Find where the given text appears and provide that cell's center as (X, Y) coordinate. 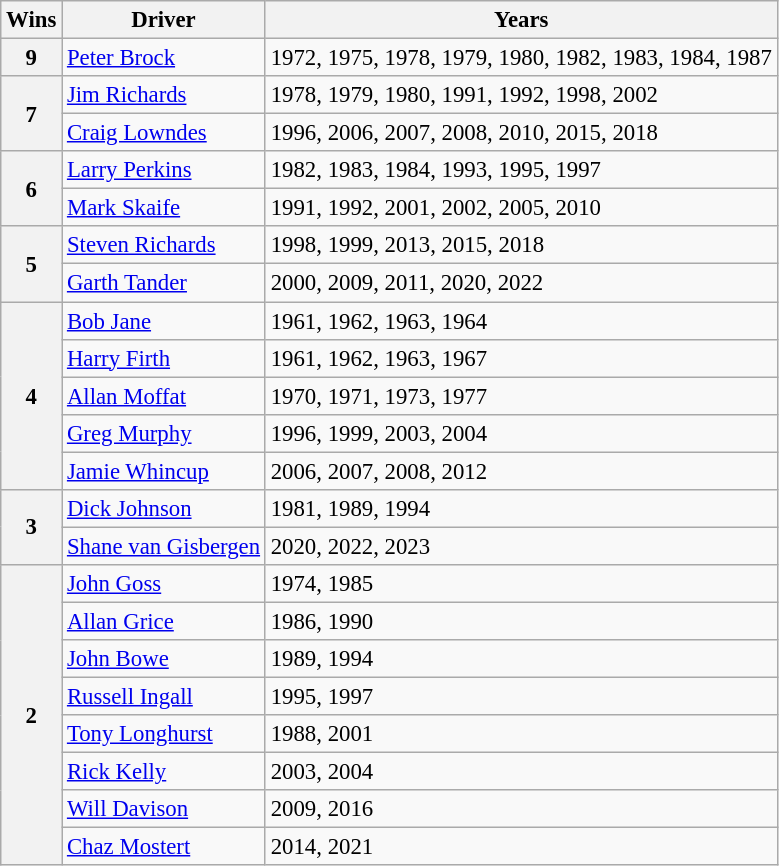
1961, 1962, 1963, 1964 (521, 321)
2009, 2016 (521, 809)
Garth Tander (164, 283)
1961, 1962, 1963, 1967 (521, 358)
5 (32, 264)
2003, 2004 (521, 772)
2014, 2021 (521, 847)
Allan Moffat (164, 396)
1996, 1999, 2003, 2004 (521, 433)
John Goss (164, 584)
9 (32, 58)
Mark Skaife (164, 208)
Craig Lowndes (164, 133)
Driver (164, 20)
Rick Kelly (164, 772)
Larry Perkins (164, 170)
Bob Jane (164, 321)
2020, 2022, 2023 (521, 546)
Will Davison (164, 809)
Chaz Mostert (164, 847)
Wins (32, 20)
1986, 1990 (521, 621)
Steven Richards (164, 245)
1982, 1983, 1984, 1993, 1995, 1997 (521, 170)
Dick Johnson (164, 509)
Peter Brock (164, 58)
Russell Ingall (164, 697)
1995, 1997 (521, 697)
John Bowe (164, 659)
1989, 1994 (521, 659)
1988, 2001 (521, 734)
3 (32, 528)
Jim Richards (164, 95)
1978, 1979, 1980, 1991, 1992, 1998, 2002 (521, 95)
2006, 2007, 2008, 2012 (521, 471)
1981, 1989, 1994 (521, 509)
Shane van Gisbergen (164, 546)
1991, 1992, 2001, 2002, 2005, 2010 (521, 208)
2000, 2009, 2011, 2020, 2022 (521, 283)
7 (32, 114)
Allan Grice (164, 621)
6 (32, 188)
Harry Firth (164, 358)
Greg Murphy (164, 433)
1996, 2006, 2007, 2008, 2010, 2015, 2018 (521, 133)
4 (32, 396)
Tony Longhurst (164, 734)
1998, 1999, 2013, 2015, 2018 (521, 245)
Years (521, 20)
1970, 1971, 1973, 1977 (521, 396)
1972, 1975, 1978, 1979, 1980, 1982, 1983, 1984, 1987 (521, 58)
2 (32, 716)
Jamie Whincup (164, 471)
1974, 1985 (521, 584)
